Pinpoint the cell where the given text exists, returning its [x, y] midpoint coordinate. 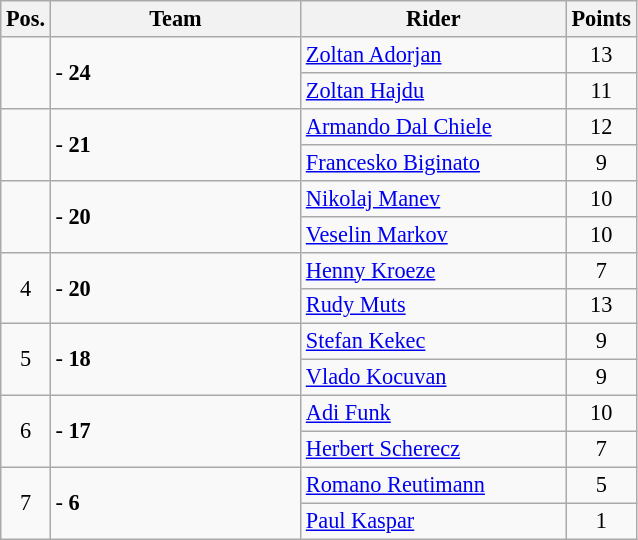
Points [601, 19]
- 18 [175, 360]
Romano Reutimann [434, 485]
Armando Dal Chiele [434, 126]
Adi Funk [434, 414]
- 21 [175, 144]
6 [26, 432]
1 [601, 521]
Vlado Kocuvan [434, 378]
Nikolaj Manev [434, 198]
Team [175, 19]
Zoltan Adorjan [434, 55]
4 [26, 288]
Zoltan Hajdu [434, 90]
Pos. [26, 19]
- 17 [175, 432]
12 [601, 126]
Paul Kaspar [434, 521]
Rudy Muts [434, 306]
- 6 [175, 503]
- 24 [175, 73]
Veselin Markov [434, 234]
11 [601, 90]
Stefan Kekec [434, 342]
Herbert Scherecz [434, 450]
Henny Kroeze [434, 270]
Francesko Biginato [434, 162]
Rider [434, 19]
